Scan for the cell matching the given text and deliver its [x, y] coordinate at center. 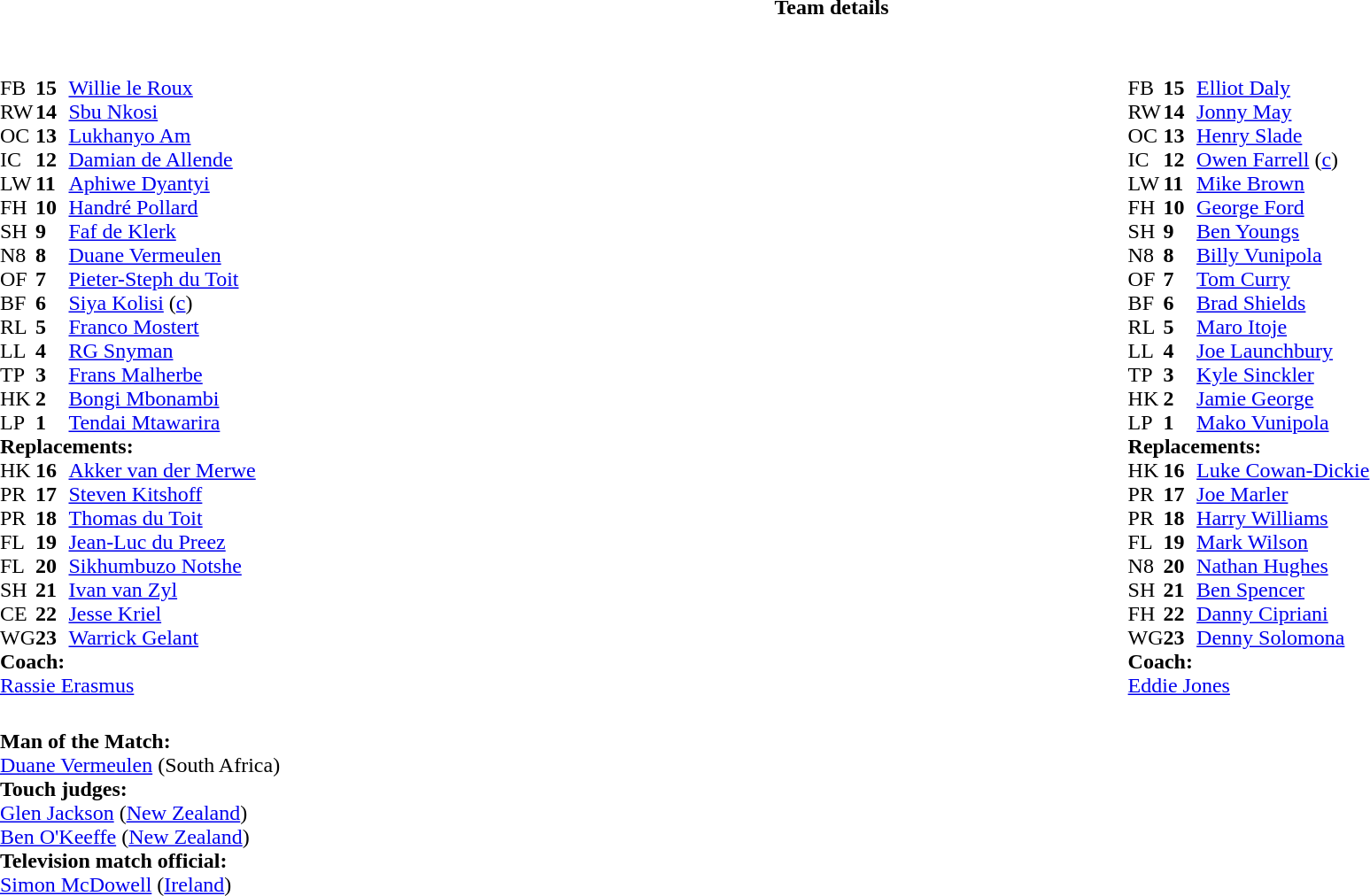
Tendai Mtawarira [161, 423]
Mike Brown [1282, 184]
Mako Vunipola [1282, 423]
Joe Launchbury [1282, 351]
Tom Curry [1282, 280]
Faf de Klerk [161, 232]
Handré Pollard [161, 207]
Billy Vunipola [1282, 255]
Aphiwe Dyantyi [161, 184]
Harry Williams [1282, 519]
Jamie George [1282, 398]
Akker van der Merwe [161, 471]
Pieter-Steph du Toit [161, 280]
Frans Malherbe [161, 375]
Bongi Mbonambi [161, 398]
Henry Slade [1282, 136]
Joe Marler [1282, 494]
Willie le Roux [161, 89]
Luke Cowan-Dickie [1282, 471]
Warrick Gelant [161, 637]
Steven Kitshoff [161, 494]
Jesse Kriel [161, 614]
Denny Solomona [1282, 637]
Sbu Nkosi [161, 112]
Jean-Luc du Preez [161, 542]
George Ford [1282, 207]
Nathan Hughes [1282, 567]
Siya Kolisi (c) [161, 303]
Duane Vermeulen [161, 255]
RG Snyman [161, 351]
Damian de Allende [161, 159]
Lukhanyo Am [161, 136]
Eddie Jones [1249, 685]
Kyle Sinckler [1282, 375]
Brad Shields [1282, 303]
Jonny May [1282, 112]
Sikhumbuzo Notshe [161, 567]
CE [18, 614]
Rassie Erasmus [128, 685]
Owen Farrell (c) [1282, 159]
Ben Spencer [1282, 590]
Ben Youngs [1282, 232]
Maro Itoje [1282, 328]
Mark Wilson [1282, 542]
Danny Cipriani [1282, 614]
Thomas du Toit [161, 519]
Ivan van Zyl [161, 590]
Franco Mostert [161, 328]
Elliot Daly [1282, 89]
